Extract the [x, y] coordinate from the center of the cell holding the provided text.  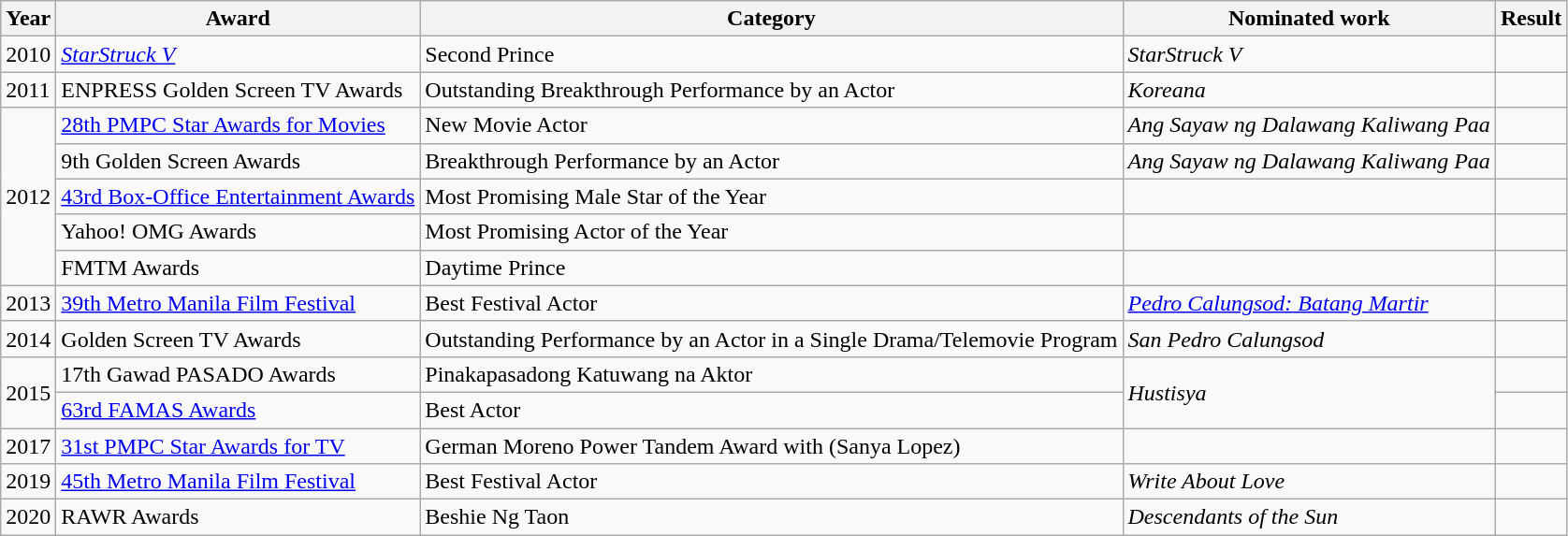
2020 [28, 517]
Year [28, 19]
Pinakapasadong Katuwang na Aktor [771, 374]
2012 [28, 196]
2015 [28, 392]
Nominated work [1309, 19]
Most Promising Actor of the Year [771, 232]
ENPRESS Golden Screen TV Awards [238, 90]
Second Prince [771, 54]
Daytime Prince [771, 268]
45th Metro Manila Film Festival [238, 482]
2013 [28, 303]
2017 [28, 446]
Golden Screen TV Awards [238, 339]
39th Metro Manila Film Festival [238, 303]
RAWR Awards [238, 517]
Result [1531, 19]
43rd Box-Office Entertainment Awards [238, 196]
Category [771, 19]
Write About Love [1309, 482]
FMTM Awards [238, 268]
Outstanding Breakthrough Performance by an Actor [771, 90]
Most Promising Male Star of the Year [771, 196]
2014 [28, 339]
Yahoo! OMG Awards [238, 232]
28th PMPC Star Awards for Movies [238, 125]
2019 [28, 482]
Descendants of the Sun [1309, 517]
Koreana [1309, 90]
Hustisya [1309, 392]
German Moreno Power Tandem Award with (Sanya Lopez) [771, 446]
Beshie Ng Taon [771, 517]
2010 [28, 54]
Outstanding Performance by an Actor in a Single Drama/Telemovie Program [771, 339]
Pedro Calungsod: Batang Martir [1309, 303]
9th Golden Screen Awards [238, 161]
31st PMPC Star Awards for TV [238, 446]
Award [238, 19]
2011 [28, 90]
San Pedro Calungsod [1309, 339]
63rd FAMAS Awards [238, 410]
17th Gawad PASADO Awards [238, 374]
Breakthrough Performance by an Actor [771, 161]
Best Actor [771, 410]
New Movie Actor [771, 125]
